Determine the [x, y] coordinate at the center of the cell enclosing the given text.  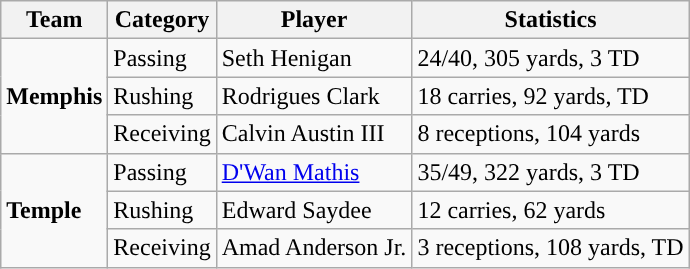
Edward Saydee [314, 210]
35/49, 322 yards, 3 TD [550, 172]
8 receptions, 104 yards [550, 134]
24/40, 305 yards, 3 TD [550, 58]
Category [162, 20]
Team [54, 20]
Calvin Austin III [314, 134]
Rodrigues Clark [314, 96]
Amad Anderson Jr. [314, 248]
Temple [54, 210]
Statistics [550, 20]
18 carries, 92 yards, TD [550, 96]
Seth Henigan [314, 58]
Player [314, 20]
3 receptions, 108 yards, TD [550, 248]
Memphis [54, 96]
12 carries, 62 yards [550, 210]
D'Wan Mathis [314, 172]
